Detect which cell encompasses the target text, then output its (x, y) center coordinate. 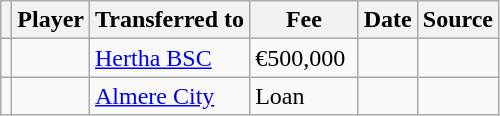
Date (388, 20)
Hertha BSC (170, 58)
Transferred to (170, 20)
Source (458, 20)
Player (51, 20)
Almere City (170, 96)
Fee (304, 20)
€500,000 (304, 58)
Loan (304, 96)
